Extract the (x, y) coordinate from the center of the cell holding the provided text.  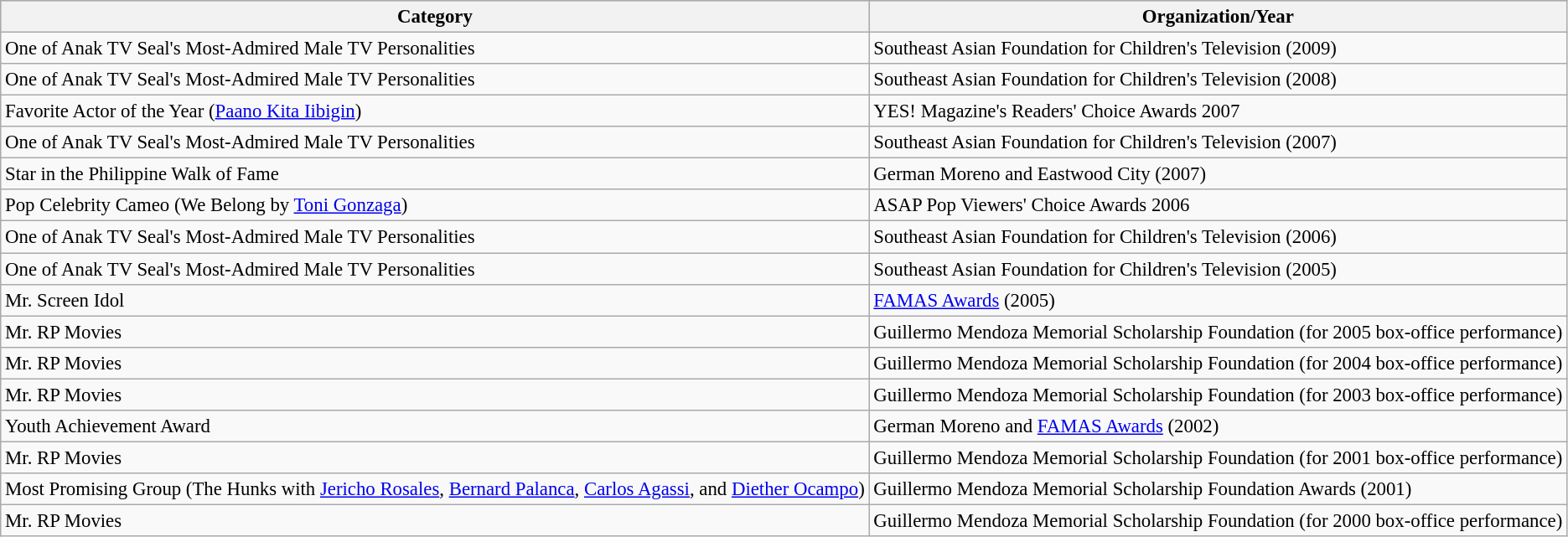
Favorite Actor of the Year (Paano Kita Iibigin) (435, 111)
Guillermo Mendoza Memorial Scholarship Foundation (for 2003 box-office performance) (1219, 395)
Pop Celebrity Cameo (We Belong by Toni Gonzaga) (435, 205)
Guillermo Mendoza Memorial Scholarship Foundation (for 2001 box-office performance) (1219, 457)
Southeast Asian Foundation for Children's Television (2009) (1219, 48)
Organization/Year (1219, 17)
Southeast Asian Foundation for Children's Television (2006) (1219, 237)
Guillermo Mendoza Memorial Scholarship Foundation (for 2004 box-office performance) (1219, 363)
Guillermo Mendoza Memorial Scholarship Foundation Awards (2001) (1219, 489)
Southeast Asian Foundation for Children's Television (2005) (1219, 269)
Guillermo Mendoza Memorial Scholarship Foundation (for 2000 box-office performance) (1219, 520)
FAMAS Awards (2005) (1219, 300)
Most Promising Group (The Hunks with Jericho Rosales, Bernard Palanca, Carlos Agassi, and Diether Ocampo) (435, 489)
Southeast Asian Foundation for Children's Television (2007) (1219, 142)
ASAP Pop Viewers' Choice Awards 2006 (1219, 205)
Youth Achievement Award (435, 426)
German Moreno and Eastwood City (2007) (1219, 174)
YES! Magazine's Readers' Choice Awards 2007 (1219, 111)
Guillermo Mendoza Memorial Scholarship Foundation (for 2005 box-office performance) (1219, 332)
Southeast Asian Foundation for Children's Television (2008) (1219, 80)
Star in the Philippine Walk of Fame (435, 174)
German Moreno and FAMAS Awards (2002) (1219, 426)
Mr. Screen Idol (435, 300)
Category (435, 17)
